Search for the cell housing the specified text and yield its (X, Y) center coordinate. 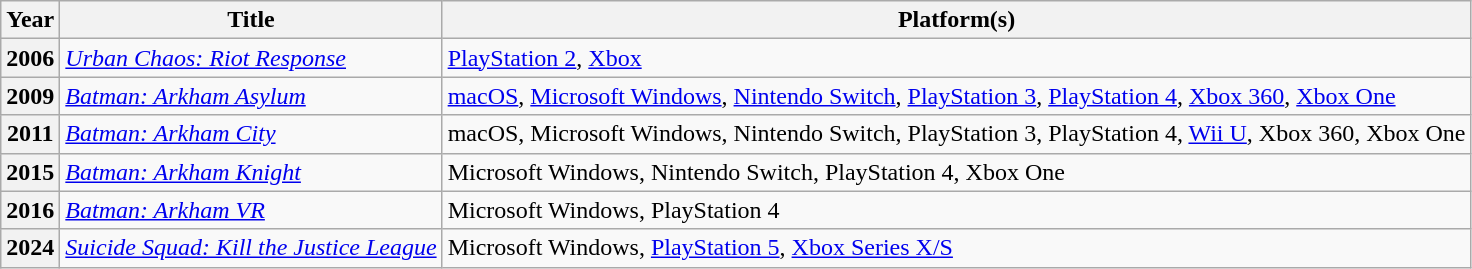
Batman: Arkham City (251, 134)
Year (30, 20)
Platform(s) (956, 20)
2011 (30, 134)
2006 (30, 58)
Batman: Arkham Knight (251, 172)
Batman: Arkham VR (251, 210)
Urban Chaos: Riot Response (251, 58)
Microsoft Windows, PlayStation 4 (956, 210)
Title (251, 20)
Microsoft Windows, Nintendo Switch, PlayStation 4, Xbox One (956, 172)
2024 (30, 248)
macOS, Microsoft Windows, Nintendo Switch, PlayStation 3, PlayStation 4, Wii U, Xbox 360, Xbox One (956, 134)
PlayStation 2, Xbox (956, 58)
Batman: Arkham Asylum (251, 96)
2016 (30, 210)
2009 (30, 96)
2015 (30, 172)
Microsoft Windows, PlayStation 5, Xbox Series X/S (956, 248)
macOS, Microsoft Windows, Nintendo Switch, PlayStation 3, PlayStation 4, Xbox 360, Xbox One (956, 96)
Suicide Squad: Kill the Justice League (251, 248)
